Find where the given text appears and provide that cell's center as (x, y) coordinate. 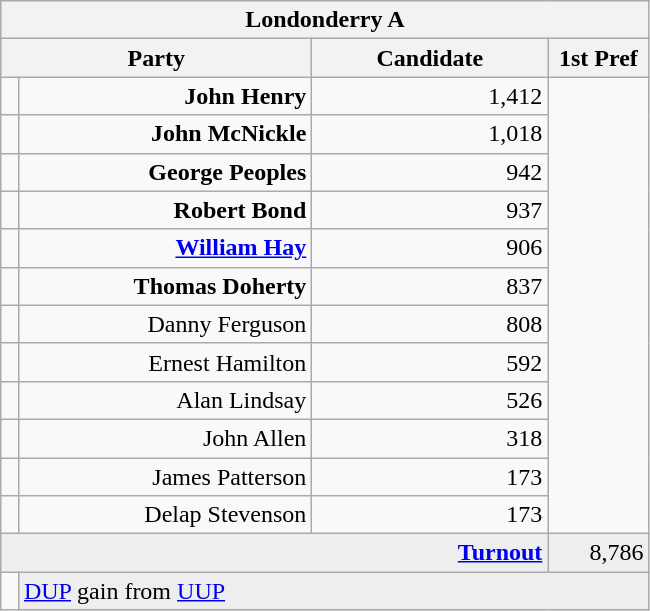
526 (430, 400)
Robert Bond (164, 210)
John Henry (164, 96)
318 (430, 438)
Turnout (274, 553)
Londonderry A (325, 20)
Ernest Hamilton (164, 362)
William Hay (164, 248)
George Peoples (164, 172)
1st Pref (598, 58)
John Allen (164, 438)
Candidate (430, 58)
1,018 (430, 134)
906 (430, 248)
James Patterson (164, 477)
Alan Lindsay (164, 400)
DUP gain from UUP (334, 591)
Party (156, 58)
1,412 (430, 96)
8,786 (598, 553)
Danny Ferguson (164, 324)
942 (430, 172)
Thomas Doherty (164, 286)
John McNickle (164, 134)
937 (430, 210)
Delap Stevenson (164, 515)
592 (430, 362)
837 (430, 286)
808 (430, 324)
